Scan for the cell matching the given text and deliver its (X, Y) coordinate at center. 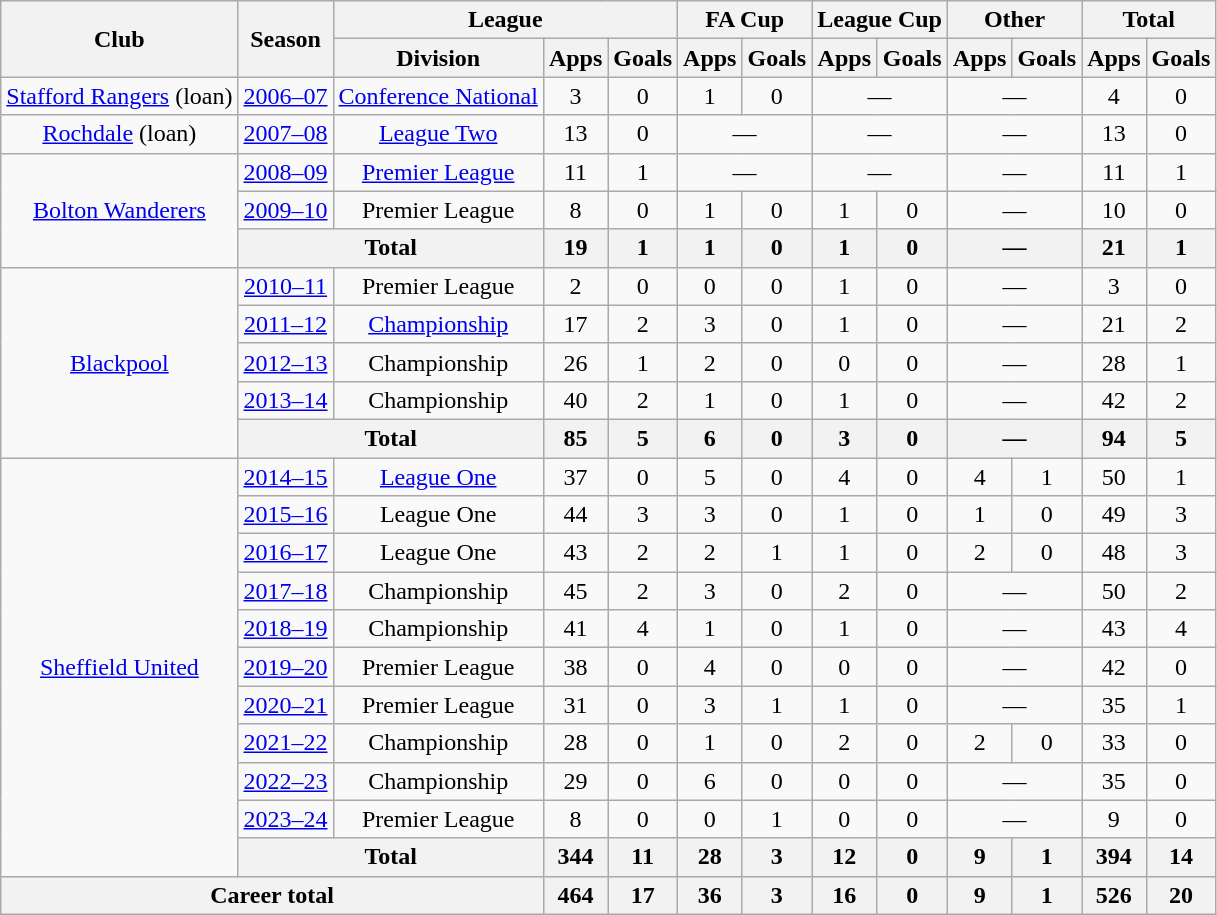
Blackpool (120, 362)
40 (575, 400)
2018–19 (286, 629)
45 (575, 591)
29 (575, 781)
464 (575, 895)
2012–13 (286, 362)
Bolton Wanderers (120, 210)
Rochdale (loan) (120, 134)
36 (710, 895)
2010–11 (286, 286)
Division (438, 58)
19 (575, 248)
2009–10 (286, 210)
16 (844, 895)
48 (1114, 553)
Club (120, 39)
2017–18 (286, 591)
2011–12 (286, 324)
League Cup (880, 20)
2007–08 (286, 134)
Conference National (438, 96)
2023–24 (286, 819)
33 (1114, 743)
37 (575, 477)
2021–22 (286, 743)
26 (575, 362)
Sheffield United (120, 668)
2020–21 (286, 705)
10 (1114, 210)
41 (575, 629)
League Two (438, 134)
12 (844, 857)
20 (1181, 895)
Season (286, 39)
2015–16 (286, 515)
31 (575, 705)
526 (1114, 895)
League (505, 20)
344 (575, 857)
2022–23 (286, 781)
Career total (272, 895)
2014–15 (286, 477)
94 (1114, 438)
14 (1181, 857)
FA Cup (745, 20)
Stafford Rangers (loan) (120, 96)
2008–09 (286, 172)
2019–20 (286, 667)
38 (575, 667)
2006–07 (286, 96)
44 (575, 515)
85 (575, 438)
2013–14 (286, 400)
394 (1114, 857)
Other (1014, 20)
2016–17 (286, 553)
49 (1114, 515)
